Detect which cell encompasses the target text, then output its [X, Y] center coordinate. 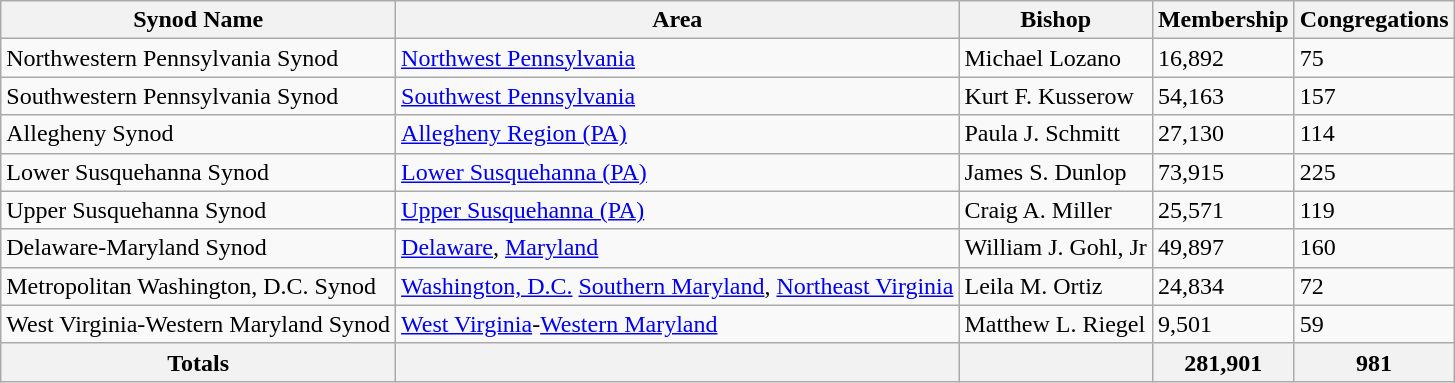
981 [1374, 362]
Kurt F. Kusserow [1056, 96]
James S. Dunlop [1056, 172]
Delaware, Maryland [678, 248]
Southwest Pennsylvania [678, 96]
Leila M. Ortiz [1056, 286]
Upper Susquehanna Synod [198, 210]
Congregations [1374, 20]
75 [1374, 58]
157 [1374, 96]
27,130 [1223, 134]
Upper Susquehanna (PA) [678, 210]
Bishop [1056, 20]
73,915 [1223, 172]
Northwest Pennsylvania [678, 58]
49,897 [1223, 248]
59 [1374, 324]
Membership [1223, 20]
Metropolitan Washington, D.C. Synod [198, 286]
Allegheny Synod [198, 134]
Southwestern Pennsylvania Synod [198, 96]
Washington, D.C. Southern Maryland, Northeast Virginia [678, 286]
225 [1374, 172]
Paula J. Schmitt [1056, 134]
9,501 [1223, 324]
281,901 [1223, 362]
24,834 [1223, 286]
West Virginia-Western Maryland [678, 324]
25,571 [1223, 210]
Lower Susquehanna Synod [198, 172]
72 [1374, 286]
119 [1374, 210]
160 [1374, 248]
Totals [198, 362]
Lower Susquehanna (PA) [678, 172]
William J. Gohl, Jr [1056, 248]
West Virginia-Western Maryland Synod [198, 324]
54,163 [1223, 96]
Matthew L. Riegel [1056, 324]
16,892 [1223, 58]
Delaware-Maryland Synod [198, 248]
Michael Lozano [1056, 58]
Synod Name [198, 20]
Area [678, 20]
Allegheny Region (PA) [678, 134]
114 [1374, 134]
Northwestern Pennsylvania Synod [198, 58]
Craig A. Miller [1056, 210]
